Pinpoint the cell where the given text exists, returning its [X, Y] midpoint coordinate. 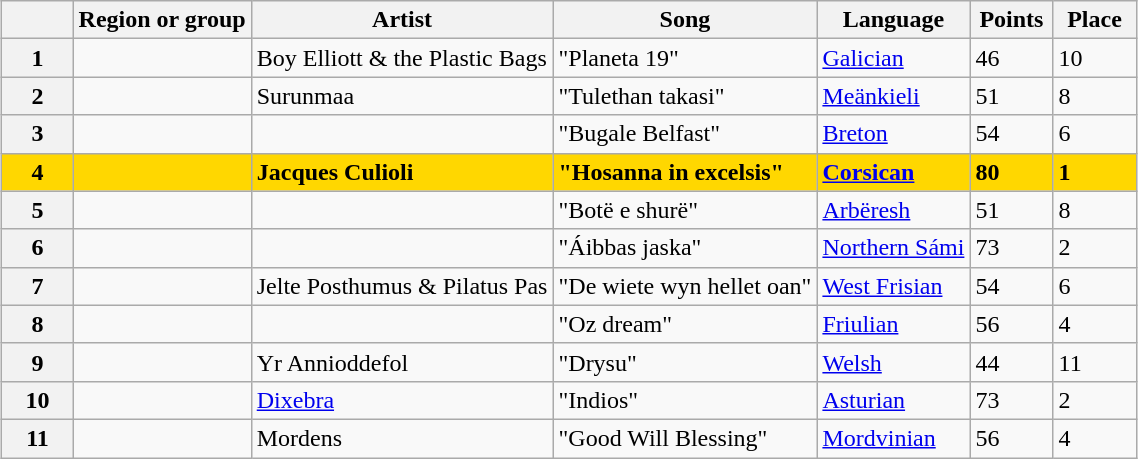
Welsh [894, 362]
Friulian [894, 324]
Artist [402, 20]
Mordens [402, 438]
"Planeta 19" [685, 58]
Boy Elliott & the Plastic Bags [402, 58]
5 [38, 210]
Arbëresh [894, 210]
"Drysu" [685, 362]
Language [894, 20]
Asturian [894, 400]
West Frisian [894, 286]
"Indios" [685, 400]
Corsican [894, 172]
"Bugale Belfast" [685, 134]
"Áibbas jaska" [685, 248]
44 [1012, 362]
Region or group [162, 20]
Yr Annioddefol [402, 362]
Jelte Posthumus & Pilatus Pas [402, 286]
Dixebra [402, 400]
46 [1012, 58]
Points [1012, 20]
7 [38, 286]
"Good Will Blessing" [685, 438]
Surunmaa [402, 96]
Meänkieli [894, 96]
80 [1012, 172]
"De wiete wyn hellet oan" [685, 286]
3 [38, 134]
Mordvinian [894, 438]
"Oz dream" [685, 324]
Place [1094, 20]
Jacques Culioli [402, 172]
Northern Sámi [894, 248]
"Botë e shurë" [685, 210]
"Hosanna in excelsis" [685, 172]
9 [38, 362]
Song [685, 20]
Galician [894, 58]
"Tulethan takasi" [685, 96]
Breton [894, 134]
